For the text-containing cell, return its midpoint in [X, Y] coordinate format. 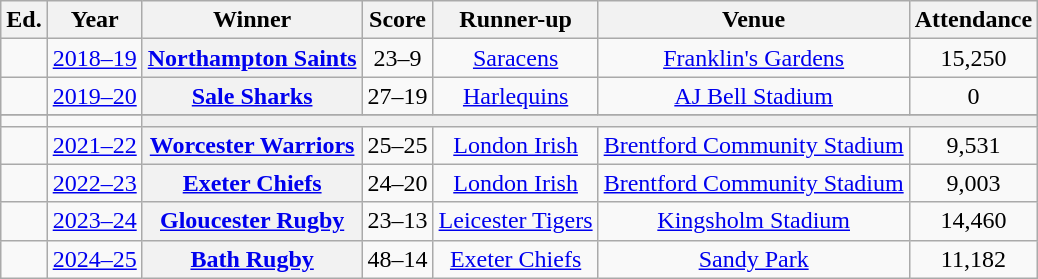
2024–25 [94, 259]
Runner-up [516, 20]
0 [973, 96]
23–9 [398, 58]
15,250 [973, 58]
2022–23 [94, 183]
9,531 [973, 145]
11,182 [973, 259]
Harlequins [516, 96]
Venue [754, 20]
Bath Rugby [252, 259]
AJ Bell Stadium [754, 96]
9,003 [973, 183]
Attendance [973, 20]
23–13 [398, 221]
14,460 [973, 221]
Northampton Saints [252, 58]
25–25 [398, 145]
2023–24 [94, 221]
Franklin's Gardens [754, 58]
Score [398, 20]
Saracens [516, 58]
Kingsholm Stadium [754, 221]
24–20 [398, 183]
Gloucester Rugby [252, 221]
Worcester Warriors [252, 145]
Sandy Park [754, 259]
Leicester Tigers [516, 221]
Ed. [24, 20]
2019–20 [94, 96]
48–14 [398, 259]
2018–19 [94, 58]
Winner [252, 20]
27–19 [398, 96]
2021–22 [94, 145]
Sale Sharks [252, 96]
Year [94, 20]
